Locate the cell with the specified text and output its (x, y) center coordinate. 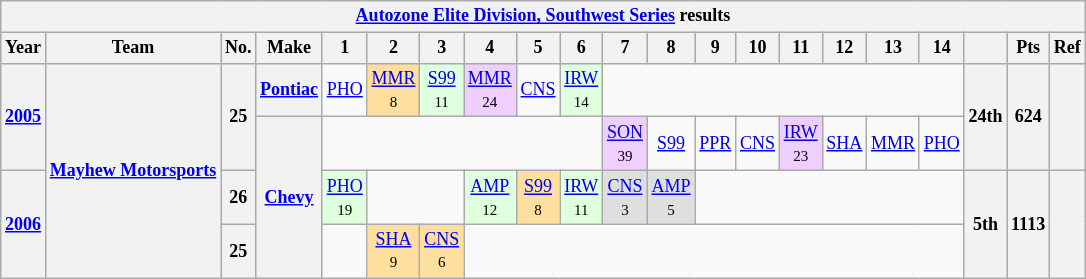
2006 (24, 224)
S99 (671, 144)
24th (986, 116)
AMP12 (490, 197)
PHO19 (344, 197)
Year (24, 48)
MMR24 (490, 90)
2 (394, 48)
Team (132, 48)
Chevy (290, 198)
10 (758, 48)
IRW14 (582, 90)
11 (800, 48)
3 (442, 48)
6 (582, 48)
AMP5 (671, 197)
2005 (24, 116)
MMR (894, 144)
No. (238, 48)
13 (894, 48)
S9911 (442, 90)
5 (538, 48)
5th (986, 224)
MMR8 (394, 90)
14 (942, 48)
1113 (1028, 224)
Pts (1028, 48)
Make (290, 48)
Pontiac (290, 90)
1 (344, 48)
Mayhew Motorsports (132, 170)
Autozone Elite Division, Southwest Series results (543, 16)
S998 (538, 197)
CNS6 (442, 251)
9 (716, 48)
SON39 (626, 144)
4 (490, 48)
SHA (844, 144)
7 (626, 48)
8 (671, 48)
26 (238, 197)
Ref (1067, 48)
PPR (716, 144)
SHA9 (394, 251)
CNS3 (626, 197)
IRW23 (800, 144)
12 (844, 48)
624 (1028, 116)
IRW11 (582, 197)
